Detect which cell encompasses the target text, then output its (x, y) center coordinate. 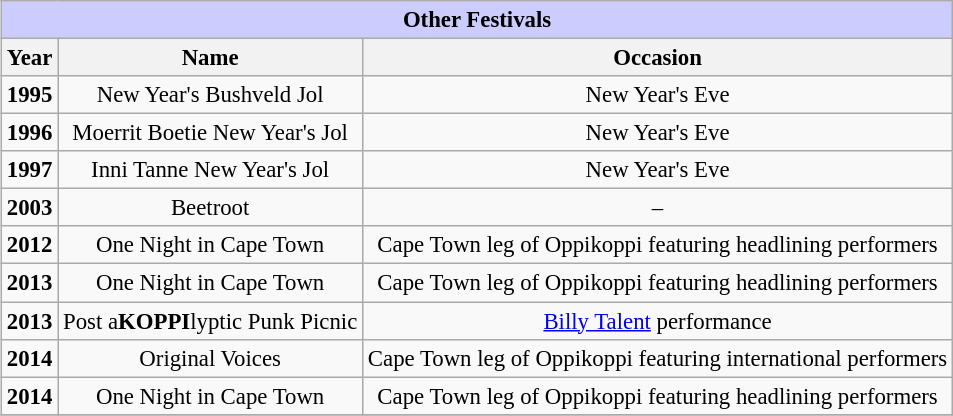
2012 (30, 245)
New Year's Bushveld Jol (210, 95)
Original Voices (210, 358)
Name (210, 57)
Inni Tanne New Year's Jol (210, 170)
Billy Talent performance (658, 321)
Beetroot (210, 208)
– (658, 208)
Post aKOPPIlyptic Punk Picnic (210, 321)
1996 (30, 133)
Moerrit Boetie New Year's Jol (210, 133)
1995 (30, 95)
2003 (30, 208)
1997 (30, 170)
Cape Town leg of Oppikoppi featuring international performers (658, 358)
Year (30, 57)
Occasion (658, 57)
Other Festivals (478, 20)
